From the cell containing the given text, extract its center point as [X, Y] coordinate. 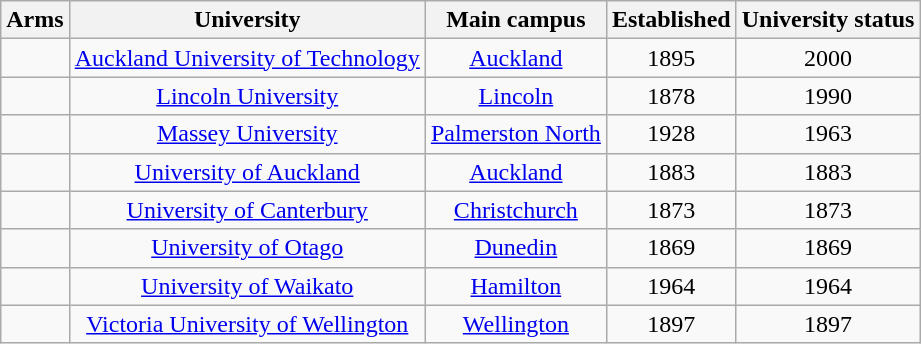
Auckland University of Technology [247, 58]
Main campus [516, 20]
2000 [828, 58]
University status [828, 20]
Wellington [516, 324]
1963 [828, 134]
Palmerston North [516, 134]
Dunedin [516, 248]
Hamilton [516, 286]
Christchurch [516, 210]
Lincoln University [247, 96]
1990 [828, 96]
Massey University [247, 134]
1878 [671, 96]
University of Auckland [247, 172]
1895 [671, 58]
Lincoln [516, 96]
1928 [671, 134]
University [247, 20]
University of Otago [247, 248]
University of Canterbury [247, 210]
Arms [35, 20]
University of Waikato [247, 286]
Victoria University of Wellington [247, 324]
Established [671, 20]
